Return [x, y] of the center of cell containing provided text 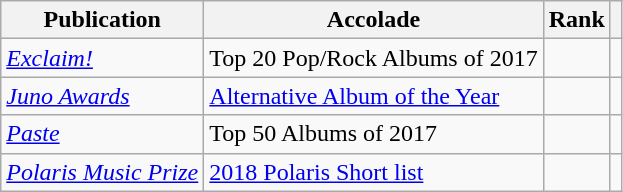
2018 Polaris Short list [374, 172]
Polaris Music Prize [102, 172]
Top 50 Albums of 2017 [374, 134]
Publication [102, 20]
Rank [576, 20]
Juno Awards [102, 96]
Paste [102, 134]
Accolade [374, 20]
Top 20 Pop/Rock Albums of 2017 [374, 58]
Exclaim! [102, 58]
Alternative Album of the Year [374, 96]
